Detect which cell encompasses the target text, then output its [x, y] center coordinate. 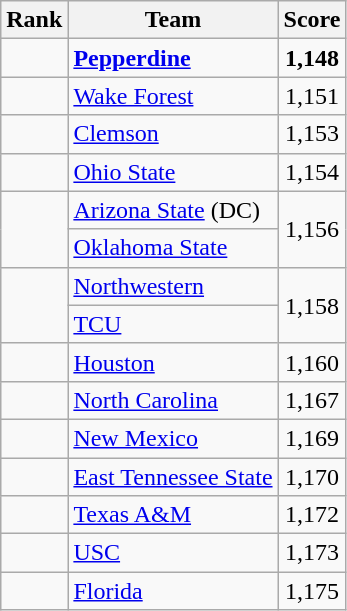
Wake Forest [173, 96]
Florida [173, 591]
1,153 [312, 134]
TCU [173, 324]
Ohio State [173, 172]
Texas A&M [173, 515]
Rank [34, 20]
1,151 [312, 96]
1,167 [312, 400]
1,172 [312, 515]
1,154 [312, 172]
1,170 [312, 477]
Arizona State (DC) [173, 210]
East Tennessee State [173, 477]
1,173 [312, 553]
Team [173, 20]
1,156 [312, 229]
North Carolina [173, 400]
1,158 [312, 305]
Pepperdine [173, 58]
Northwestern [173, 286]
1,148 [312, 58]
1,169 [312, 438]
Score [312, 20]
Oklahoma State [173, 248]
Clemson [173, 134]
Houston [173, 362]
USC [173, 553]
New Mexico [173, 438]
1,160 [312, 362]
1,175 [312, 591]
